Identify which cell holds the provided text, then report its (X, Y) central coordinate. 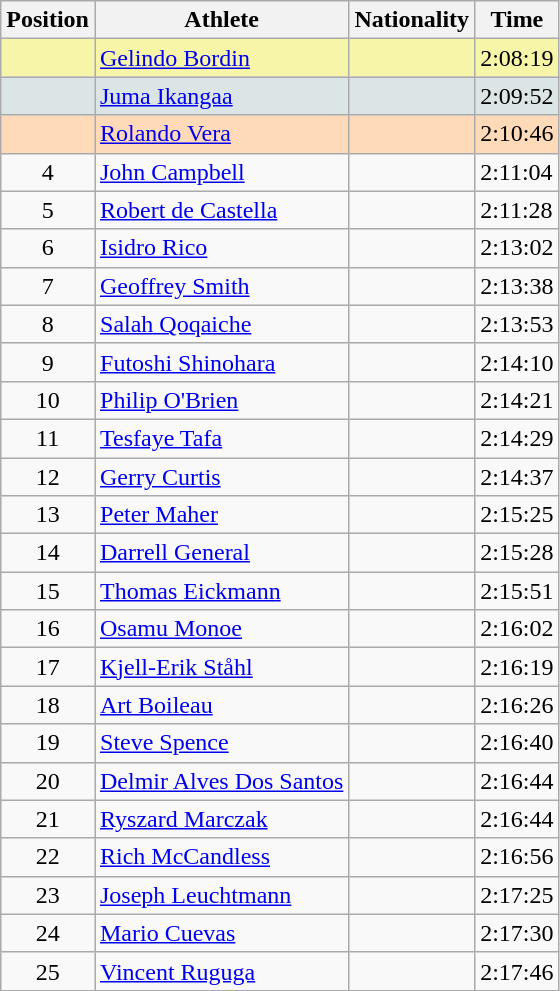
Time (517, 20)
2:17:25 (517, 895)
Rich McCandless (221, 857)
7 (48, 286)
Steve Spence (221, 743)
Athlete (221, 20)
5 (48, 210)
21 (48, 819)
John Campbell (221, 172)
2:14:10 (517, 362)
Geoffrey Smith (221, 286)
Isidro Rico (221, 248)
17 (48, 667)
Art Boileau (221, 705)
11 (48, 438)
2:13:53 (517, 324)
2:14:29 (517, 438)
16 (48, 629)
2:17:30 (517, 933)
2:15:51 (517, 591)
14 (48, 553)
Osamu Monoe (221, 629)
2:15:28 (517, 553)
Vincent Ruguga (221, 971)
6 (48, 248)
Kjell-Erik Ståhl (221, 667)
Position (48, 20)
Philip O'Brien (221, 400)
9 (48, 362)
2:14:37 (517, 477)
Gerry Curtis (221, 477)
2:10:46 (517, 134)
2:16:26 (517, 705)
19 (48, 743)
Rolando Vera (221, 134)
2:13:02 (517, 248)
Delmir Alves Dos Santos (221, 781)
2:17:46 (517, 971)
2:16:56 (517, 857)
2:09:52 (517, 96)
2:11:04 (517, 172)
25 (48, 971)
2:13:38 (517, 286)
2:16:40 (517, 743)
2:16:19 (517, 667)
10 (48, 400)
2:15:25 (517, 515)
2:08:19 (517, 58)
2:16:02 (517, 629)
24 (48, 933)
Gelindo Bordin (221, 58)
22 (48, 857)
Thomas Eickmann (221, 591)
2:14:21 (517, 400)
12 (48, 477)
Nationality (412, 20)
15 (48, 591)
Darrell General (221, 553)
Ryszard Marczak (221, 819)
Tesfaye Tafa (221, 438)
Peter Maher (221, 515)
13 (48, 515)
Mario Cuevas (221, 933)
Salah Qoqaiche (221, 324)
Robert de Castella (221, 210)
Futoshi Shinohara (221, 362)
Juma Ikangaa (221, 96)
20 (48, 781)
8 (48, 324)
23 (48, 895)
4 (48, 172)
Joseph Leuchtmann (221, 895)
18 (48, 705)
2:11:28 (517, 210)
